Provide the [X, Y] coordinate of the cell's center where the given text is located.  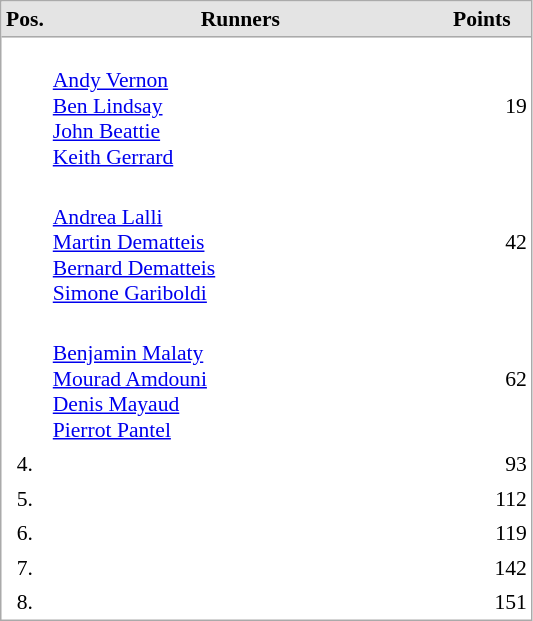
Benjamin Malaty Mourad Amdouni Denis Mayaud Pierrot Pantel [240, 378]
Points [482, 20]
19 [482, 106]
6. [26, 533]
112 [482, 499]
142 [482, 567]
62 [482, 378]
119 [482, 533]
7. [26, 567]
Andrea Lalli Martin Dematteis Bernard Dematteis Simone Gariboldi [240, 242]
4. [26, 464]
Runners [240, 20]
93 [482, 464]
151 [482, 602]
Pos. [26, 20]
42 [482, 242]
8. [26, 602]
Andy Vernon Ben Lindsay John Beattie Keith Gerrard [240, 106]
5. [26, 499]
